Pinpoint the cell where the given text exists, returning its (X, Y) midpoint coordinate. 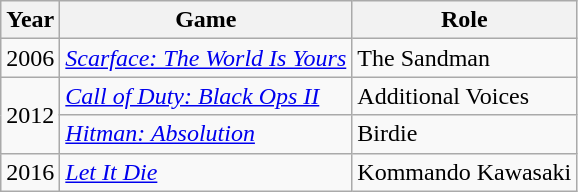
Additional Voices (464, 96)
2016 (30, 172)
Let It Die (206, 172)
The Sandman (464, 58)
2012 (30, 115)
2006 (30, 58)
Scarface: The World Is Yours (206, 58)
Call of Duty: Black Ops II (206, 96)
Hitman: Absolution (206, 134)
Kommando Kawasaki (464, 172)
Role (464, 20)
Birdie (464, 134)
Year (30, 20)
Game (206, 20)
